Locate the cell with the specified text and output its [X, Y] center coordinate. 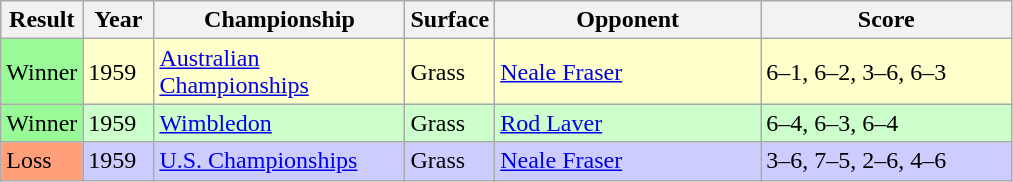
Year [118, 20]
6–1, 6–2, 3–6, 6–3 [886, 72]
Result [42, 20]
U.S. Championships [280, 161]
Rod Laver [628, 123]
Surface [450, 20]
Score [886, 20]
Wimbledon [280, 123]
Championship [280, 20]
Loss [42, 161]
Opponent [628, 20]
Australian Championships [280, 72]
3–6, 7–5, 2–6, 4–6 [886, 161]
6–4, 6–3, 6–4 [886, 123]
